Return the (x, y) coordinate for the center point of the cell that contains the specified text.  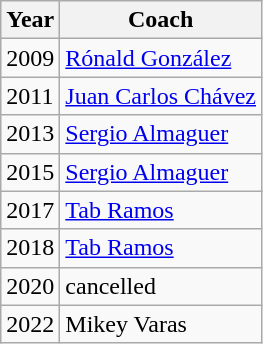
Mikey Varas (161, 324)
cancelled (161, 286)
2011 (30, 96)
Year (30, 20)
2020 (30, 286)
2017 (30, 210)
2018 (30, 248)
2013 (30, 134)
2022 (30, 324)
2009 (30, 58)
2015 (30, 172)
Rónald González (161, 58)
Juan Carlos Chávez (161, 96)
Coach (161, 20)
